Locate the cell with the specified text and output its [x, y] center coordinate. 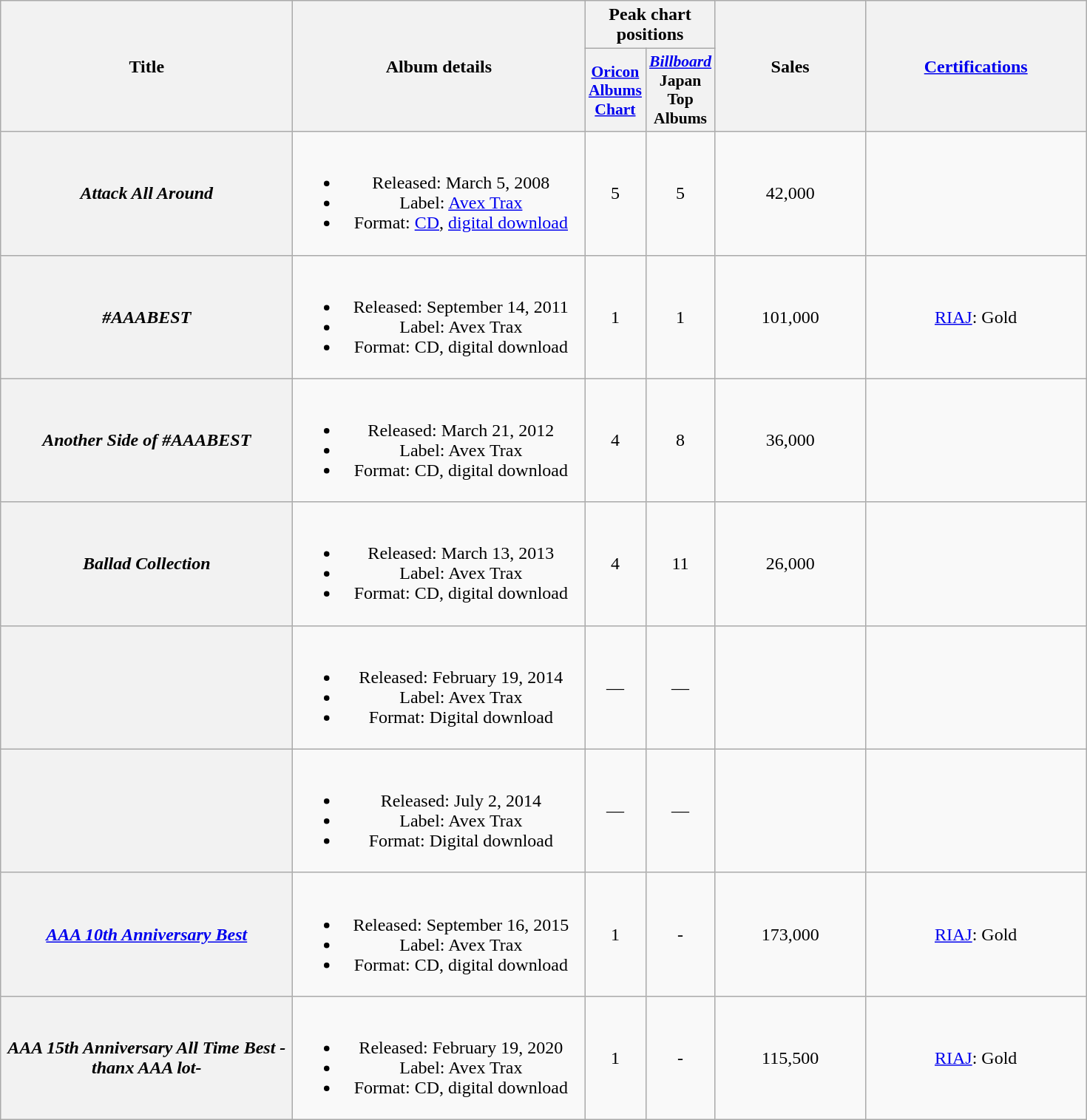
Another Side of #AAABEST [146, 441]
Sales [790, 67]
Title [146, 67]
8 [680, 441]
Released: February 19, 2020Label: Avex TraxFormat: CD, digital download [439, 1057]
Certifications [976, 67]
Ballad Collection [146, 563]
101,000 [790, 316]
AAA 15th Anniversary All Time Best -thanx AAA lot- [146, 1057]
173,000 [790, 934]
11 [680, 563]
Released: February 19, 2014Label: Avex TraxFormat: Digital download [439, 688]
Attack All Around [146, 194]
36,000 [790, 441]
42,000 [790, 194]
26,000 [790, 563]
Released: July 2, 2014Label: Avex TraxFormat: Digital download [439, 810]
Oricon Albums Chart [615, 90]
Released: March 5, 2008Label: Avex TraxFormat: CD, digital download [439, 194]
Peak chart positions [650, 25]
Released: September 16, 2015Label: Avex TraxFormat: CD, digital download [439, 934]
Released: March 21, 2012Label: Avex TraxFormat: CD, digital download [439, 441]
Released: March 13, 2013Label: Avex TraxFormat: CD, digital download [439, 563]
Released: September 14, 2011Label: Avex TraxFormat: CD, digital download [439, 316]
AAA 10th Anniversary Best [146, 934]
#AAABEST [146, 316]
Album details [439, 67]
Billboard Japan Top Albums [680, 90]
115,500 [790, 1057]
